Detect which cell encompasses the target text, then output its [x, y] center coordinate. 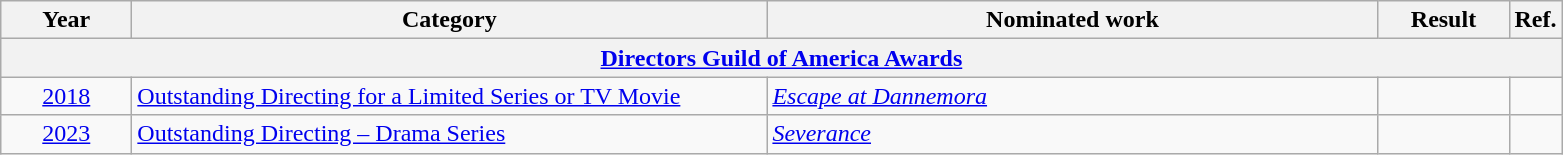
Ref. [1536, 20]
Year [66, 20]
2023 [66, 134]
Outstanding Directing – Drama Series [450, 134]
Severance [1072, 134]
Outstanding Directing for a Limited Series or TV Movie [450, 96]
Directors Guild of America Awards [782, 58]
Result [1444, 20]
Category [450, 20]
Escape at Dannemora [1072, 96]
2018 [66, 96]
Nominated work [1072, 20]
